For the text-containing cell, return its midpoint in [x, y] coordinate format. 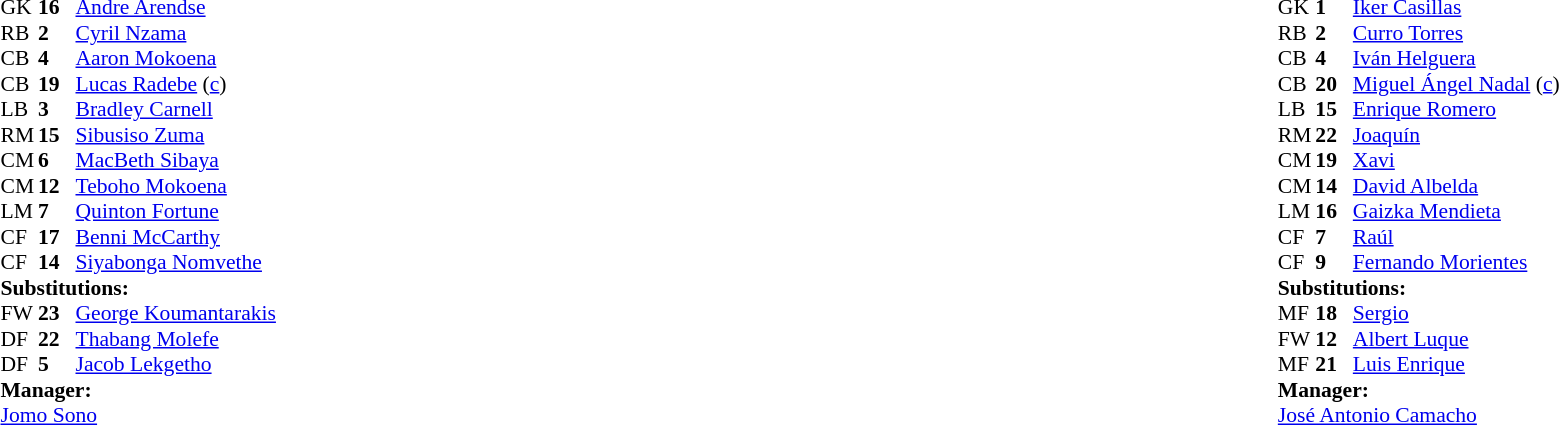
Quinton Fortune [176, 211]
16 [1334, 211]
Teboho Mokoena [176, 186]
5 [57, 365]
Bradley Carnell [176, 109]
Jacob Lekgetho [176, 365]
Thabang Molefe [176, 339]
Siyabonga Nomvethe [176, 263]
21 [1334, 365]
Lucas Radebe (c) [176, 84]
Sibusiso Zuma [176, 135]
23 [57, 313]
6 [57, 161]
9 [1334, 263]
Substitutions: [138, 288]
Benni McCarthy [176, 237]
Manager: [138, 390]
20 [1334, 84]
18 [1334, 313]
3 [57, 109]
George Koumantarakis [176, 313]
MacBeth Sibaya [176, 161]
Cyril Nzama [176, 33]
17 [57, 237]
Aaron Mokoena [176, 59]
